Return the [x, y] coordinate for the center point of the cell that contains the specified text.  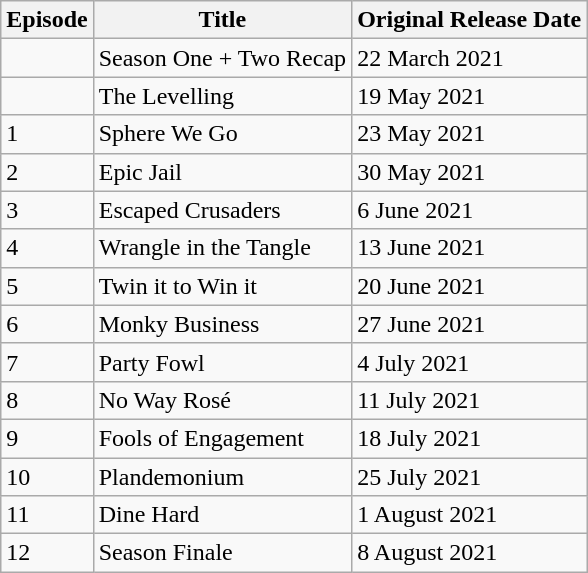
8 [47, 400]
27 June 2021 [470, 324]
Epic Jail [222, 172]
30 May 2021 [470, 172]
Party Fowl [222, 362]
3 [47, 210]
4 July 2021 [470, 362]
Wrangle in the Tangle [222, 248]
8 August 2021 [470, 553]
Escaped Crusaders [222, 210]
7 [47, 362]
4 [47, 248]
13 June 2021 [470, 248]
25 July 2021 [470, 477]
Dine Hard [222, 515]
18 July 2021 [470, 438]
10 [47, 477]
Twin it to Win it [222, 286]
Fools of Engagement [222, 438]
2 [47, 172]
22 March 2021 [470, 58]
1 [47, 134]
19 May 2021 [470, 96]
Sphere We Go [222, 134]
23 May 2021 [470, 134]
12 [47, 553]
Season One + Two Recap [222, 58]
The Levelling [222, 96]
Original Release Date [470, 20]
20 June 2021 [470, 286]
11 July 2021 [470, 400]
Season Finale [222, 553]
9 [47, 438]
Monky Business [222, 324]
Title [222, 20]
6 [47, 324]
1 August 2021 [470, 515]
Plandemonium [222, 477]
5 [47, 286]
No Way Rosé [222, 400]
6 June 2021 [470, 210]
Episode [47, 20]
11 [47, 515]
